Capture the cell that displays the provided text and extract its (x, y) central coordinate. 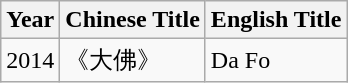
English Title (276, 20)
2014 (30, 60)
Da Fo (276, 60)
Chinese Title (133, 20)
Year (30, 20)
《大佛》 (133, 60)
